Output the (x, y) coordinate of the center of the cell containing the given text.  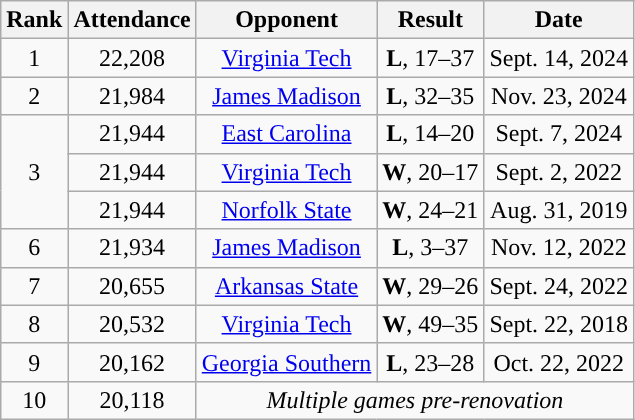
21,984 (132, 96)
9 (34, 362)
W, 49–35 (430, 324)
Multiple games pre-renovation (414, 400)
L, 17–37 (430, 58)
Arkansas State (286, 286)
Sept. 14, 2024 (559, 58)
W, 20–17 (430, 172)
Sept. 24, 2022 (559, 286)
Date (559, 20)
20,162 (132, 362)
W, 29–26 (430, 286)
8 (34, 324)
L, 32–35 (430, 96)
20,118 (132, 400)
L, 23–28 (430, 362)
Aug. 31, 2019 (559, 210)
3 (34, 172)
1 (34, 58)
Sept. 2, 2022 (559, 172)
Opponent (286, 20)
East Carolina (286, 134)
20,655 (132, 286)
21,934 (132, 248)
6 (34, 248)
22,208 (132, 58)
L, 14–20 (430, 134)
7 (34, 286)
Result (430, 20)
L, 3–37 (430, 248)
Rank (34, 20)
Norfolk State (286, 210)
Sept. 22, 2018 (559, 324)
Nov. 12, 2022 (559, 248)
Attendance (132, 20)
Nov. 23, 2024 (559, 96)
20,532 (132, 324)
Oct. 22, 2022 (559, 362)
Sept. 7, 2024 (559, 134)
2 (34, 96)
10 (34, 400)
W, 24–21 (430, 210)
Georgia Southern (286, 362)
